Pinpoint the cell where the given text exists, returning its (X, Y) midpoint coordinate. 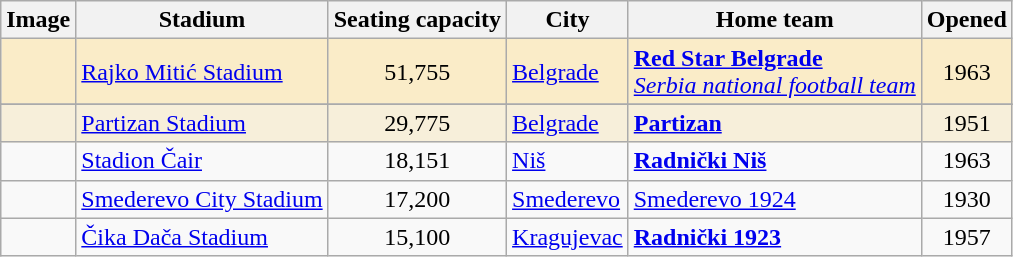
Rajko Mitić Stadium (202, 72)
Red Star BelgradeSerbia national football team (774, 72)
Radnički Niš (774, 161)
Smederevo 1924 (774, 199)
15,100 (417, 237)
Stadium (202, 20)
Partizan Stadium (202, 123)
Niš (568, 161)
Stadion Čair (202, 161)
Seating capacity (417, 20)
Opened (966, 20)
Radnički 1923 (774, 237)
51,755 (417, 72)
1951 (966, 123)
Čika Dača Stadium (202, 237)
1957 (966, 237)
Home team (774, 20)
Smederevo (568, 199)
City (568, 20)
Image (38, 20)
18,151 (417, 161)
29,775 (417, 123)
Kragujevac (568, 237)
17,200 (417, 199)
1930 (966, 199)
Partizan (774, 123)
Smederevo City Stadium (202, 199)
